Pinpoint the cell where the given text exists, returning its [X, Y] midpoint coordinate. 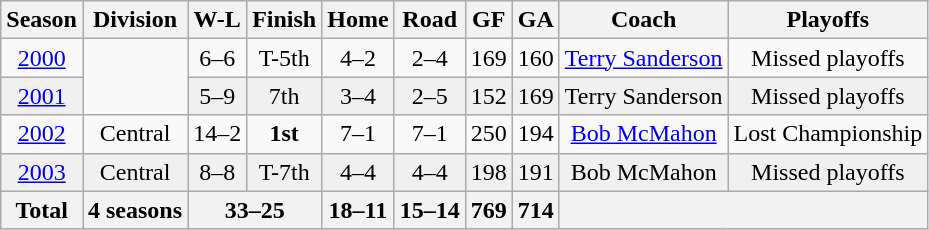
3–4 [358, 96]
GF [488, 20]
160 [536, 58]
T-5th [284, 58]
Coach [644, 20]
198 [488, 172]
GA [536, 20]
2001 [42, 96]
33–25 [255, 210]
4 seasons [134, 210]
Road [430, 20]
Playoffs [828, 20]
2002 [42, 134]
2–4 [430, 58]
Division [134, 20]
250 [488, 134]
W-L [218, 20]
Season [42, 20]
2–5 [430, 96]
769 [488, 210]
6–6 [218, 58]
18–11 [358, 210]
194 [536, 134]
Finish [284, 20]
14–2 [218, 134]
4–2 [358, 58]
191 [536, 172]
2000 [42, 58]
5–9 [218, 96]
152 [488, 96]
Home [358, 20]
1st [284, 134]
7th [284, 96]
Lost Championship [828, 134]
714 [536, 210]
Total [42, 210]
8–8 [218, 172]
2003 [42, 172]
15–14 [430, 210]
T-7th [284, 172]
